Provide the [x, y] coordinate of the cell's center where the given text is located.  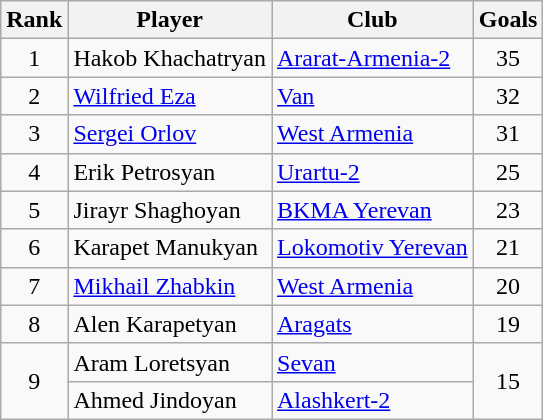
Player [170, 20]
23 [508, 210]
31 [508, 134]
Aragats [373, 324]
Urartu-2 [373, 172]
1 [34, 58]
Alashkert-2 [373, 400]
21 [508, 248]
8 [34, 324]
Alen Karapetyan [170, 324]
Aram Loretsyan [170, 362]
Hakob Khachatryan [170, 58]
Sergei Orlov [170, 134]
Goals [508, 20]
Rank [34, 20]
35 [508, 58]
Ahmed Jindoyan [170, 400]
20 [508, 286]
3 [34, 134]
Karapet Manukyan [170, 248]
Mikhail Zhabkin [170, 286]
Sevan [373, 362]
15 [508, 381]
19 [508, 324]
BKMA Yerevan [373, 210]
Wilfried Eza [170, 96]
2 [34, 96]
Lokomotiv Yerevan [373, 248]
Club [373, 20]
Erik Petrosyan [170, 172]
Van [373, 96]
Ararat-Armenia-2 [373, 58]
5 [34, 210]
25 [508, 172]
9 [34, 381]
Jirayr Shaghoyan [170, 210]
7 [34, 286]
6 [34, 248]
4 [34, 172]
32 [508, 96]
